Find where the given text appears and provide that cell's center as (x, y) coordinate. 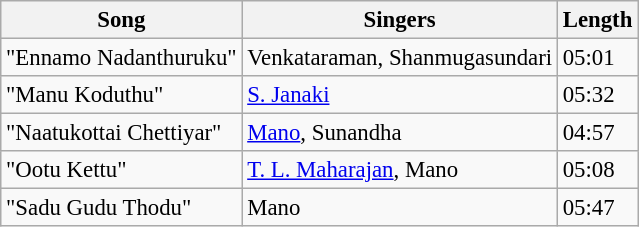
Venkataraman, Shanmugasundari (400, 58)
T. L. Maharajan, Mano (400, 170)
"Sadu Gudu Thodu" (122, 208)
05:01 (597, 58)
"Ootu Kettu" (122, 170)
05:32 (597, 95)
04:57 (597, 133)
Length (597, 20)
Singers (400, 20)
"Ennamo Nadanthuruku" (122, 58)
Mano (400, 208)
05:47 (597, 208)
S. Janaki (400, 95)
"Manu Koduthu" (122, 95)
"Naatukottai Chettiyar" (122, 133)
Mano, Sunandha (400, 133)
05:08 (597, 170)
Song (122, 20)
